From the cell containing the given text, extract its center point as (x, y) coordinate. 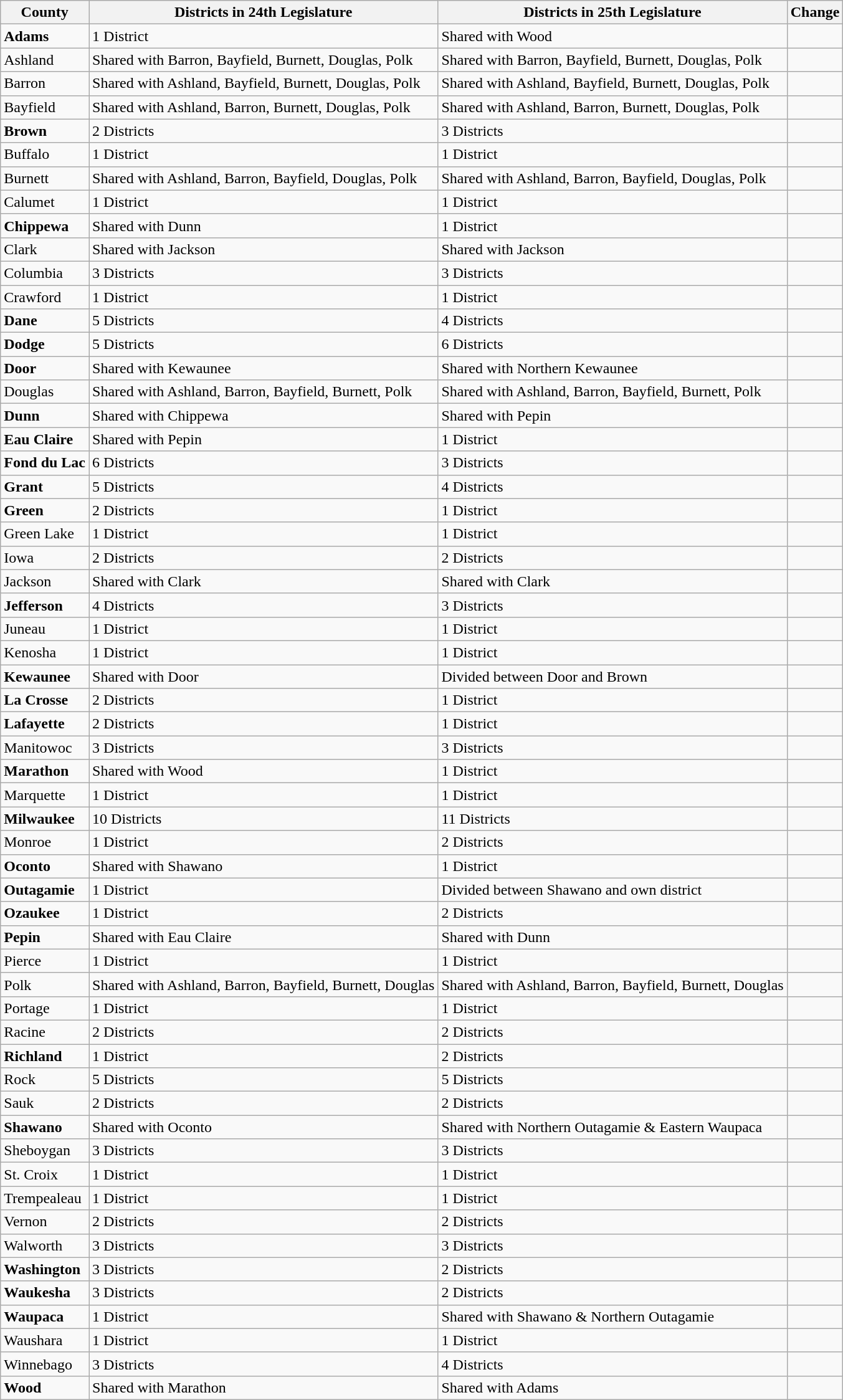
11 Districts (612, 819)
Lafayette (45, 724)
Brown (45, 131)
Chippewa (45, 226)
Trempealeau (45, 1198)
Burnett (45, 178)
Dane (45, 321)
Bayfield (45, 107)
Calumet (45, 202)
Ashland (45, 60)
Wood (45, 1388)
Iowa (45, 558)
Eau Claire (45, 439)
Shared with Adams (612, 1388)
Columbia (45, 273)
Waupaca (45, 1317)
Shared with Shawano (264, 866)
Winnebago (45, 1364)
Milwaukee (45, 819)
Waukesha (45, 1293)
Divided between Shawano and own district (612, 890)
Portage (45, 1008)
Fond du Lac (45, 463)
Pierce (45, 961)
Shared with Oconto (264, 1127)
Pepin (45, 937)
Clark (45, 249)
Marquette (45, 795)
Jefferson (45, 605)
Dodge (45, 345)
La Crosse (45, 700)
Monroe (45, 842)
Sauk (45, 1103)
Juneau (45, 629)
Shawano (45, 1127)
Shared with Eau Claire (264, 937)
Rock (45, 1080)
Green Lake (45, 534)
Walworth (45, 1245)
Districts in 24th Legislature (264, 12)
Shared with Marathon (264, 1388)
Door (45, 368)
Shared with Kewaunee (264, 368)
Shared with Shawano & Northern Outagamie (612, 1317)
St. Croix (45, 1174)
Racine (45, 1032)
Grant (45, 487)
Manitowoc (45, 748)
Dunn (45, 416)
Vernon (45, 1222)
Adams (45, 36)
10 Districts (264, 819)
Outagamie (45, 890)
Waushara (45, 1340)
Oconto (45, 866)
Kewaunee (45, 676)
Shared with Door (264, 676)
Jackson (45, 581)
Washington (45, 1269)
Douglas (45, 392)
Sheboygan (45, 1151)
Barron (45, 83)
Kenosha (45, 652)
Ozaukee (45, 913)
Divided between Door and Brown (612, 676)
Shared with Northern Outagamie & Eastern Waupaca (612, 1127)
Green (45, 510)
Polk (45, 984)
Districts in 25th Legislature (612, 12)
County (45, 12)
Crawford (45, 297)
Richland (45, 1056)
Shared with Chippewa (264, 416)
Shared with Northern Kewaunee (612, 368)
Marathon (45, 771)
Buffalo (45, 155)
Change (815, 12)
